Search for the cell housing the specified text and yield its [x, y] center coordinate. 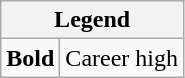
Legend [92, 20]
Career high [122, 58]
Bold [30, 58]
